Pinpoint the cell where the given text exists, returning its [x, y] midpoint coordinate. 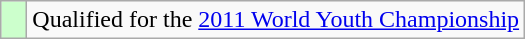
Qualified for the 2011 World Youth Championship [276, 20]
